Return (X, Y) of the center of cell containing provided text 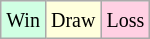
Draw (72, 20)
Loss (126, 20)
Win (24, 20)
